From the cell containing the given text, extract its center point as [x, y] coordinate. 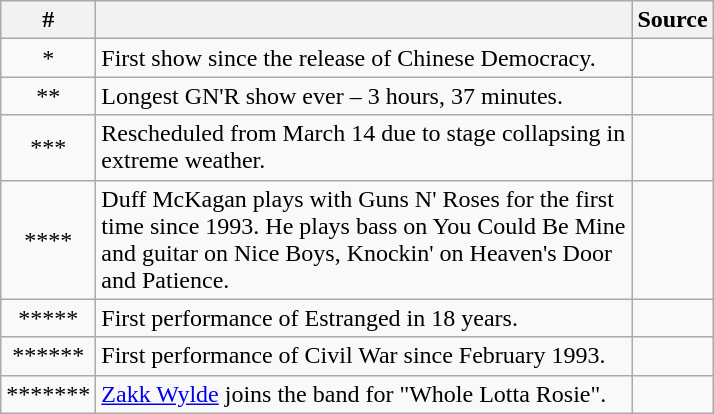
# [48, 20]
Zakk Wylde joins the band for "Whole Lotta Rosie". [364, 394]
Longest GN'R show ever – 3 hours, 37 minutes. [364, 96]
* [48, 58]
****** [48, 356]
Source [672, 20]
First show since the release of Chinese Democracy. [364, 58]
*** [48, 148]
******* [48, 394]
** [48, 96]
Rescheduled from March 14 due to stage collapsing in extreme weather. [364, 148]
First performance of Estranged in 18 years. [364, 318]
**** [48, 240]
***** [48, 318]
First performance of Civil War since February 1993. [364, 356]
